Extract the [X, Y] coordinate from the center of the cell holding the provided text.  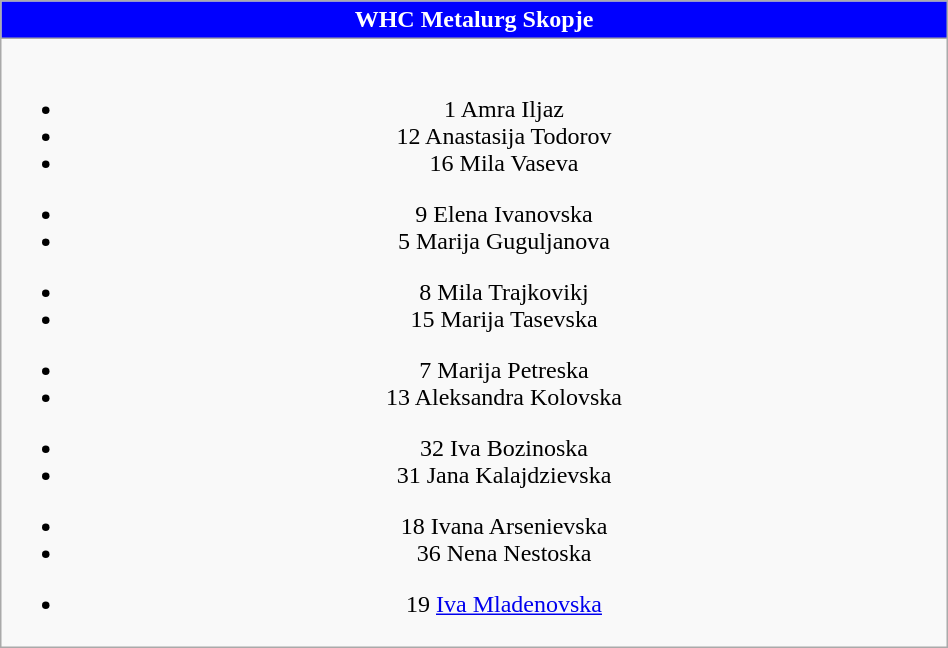
WHC Metalurg Skopje [474, 20]
